Find where the given text appears and provide that cell's center as [X, Y] coordinate. 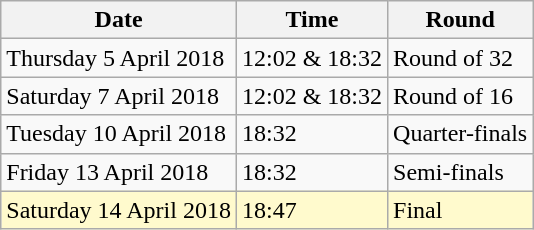
Round [460, 20]
Round of 32 [460, 58]
Final [460, 210]
Saturday 14 April 2018 [119, 210]
Friday 13 April 2018 [119, 172]
Tuesday 10 April 2018 [119, 134]
Semi-finals [460, 172]
Time [312, 20]
18:47 [312, 210]
Saturday 7 April 2018 [119, 96]
Thursday 5 April 2018 [119, 58]
Date [119, 20]
Round of 16 [460, 96]
Quarter-finals [460, 134]
